Determine the (X, Y) coordinate at the center of the cell enclosing the given text.  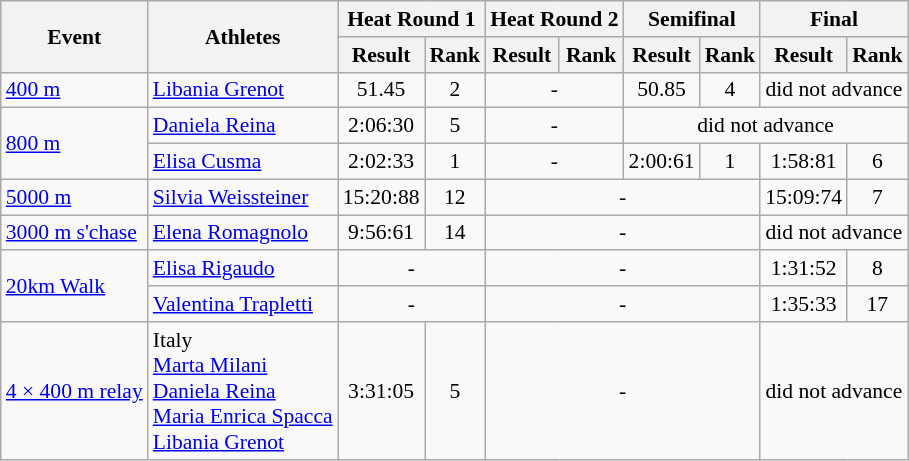
51.45 (382, 90)
5000 m (74, 197)
2:06:30 (382, 126)
1:35:33 (804, 304)
Event (74, 36)
Elena Romagnolo (243, 233)
9:56:61 (382, 233)
3000 m s'chase (74, 233)
20km Walk (74, 286)
17 (878, 304)
15:20:88 (382, 197)
ItalyMarta MilaniDaniela ReinaMaria Enrica SpaccaLibania Grenot (243, 391)
Libania Grenot (243, 90)
Elisa Rigaudo (243, 269)
2 (456, 90)
8 (878, 269)
Athletes (243, 36)
Final (834, 19)
Elisa Cusma (243, 162)
4 (730, 90)
2:02:33 (382, 162)
7 (878, 197)
1:31:52 (804, 269)
14 (456, 233)
Daniela Reina (243, 126)
400 m (74, 90)
800 m (74, 144)
12 (456, 197)
Semifinal (692, 19)
Valentina Trapletti (243, 304)
1:58:81 (804, 162)
Heat Round 2 (554, 19)
4 × 400 m relay (74, 391)
2:00:61 (662, 162)
6 (878, 162)
Heat Round 1 (412, 19)
3:31:05 (382, 391)
50.85 (662, 90)
Silvia Weissteiner (243, 197)
15:09:74 (804, 197)
